Extract the [X, Y] coordinate from the center of the cell holding the provided text.  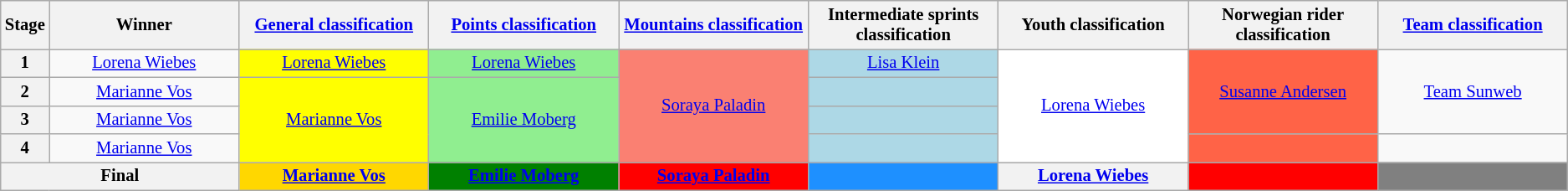
Intermediate sprints classification [903, 24]
General classification [335, 24]
Mountains classification [714, 24]
Susanne Andersen [1283, 90]
Norwegian rider classification [1283, 24]
Stage [25, 24]
Youth classification [1094, 24]
Points classification [524, 24]
4 [25, 148]
Winner [144, 24]
Lisa Klein [903, 63]
Final [120, 176]
Team classification [1474, 24]
3 [25, 120]
1 [25, 63]
Team Sunweb [1474, 90]
2 [25, 91]
